Locate the cell with the specified text and output its (x, y) center coordinate. 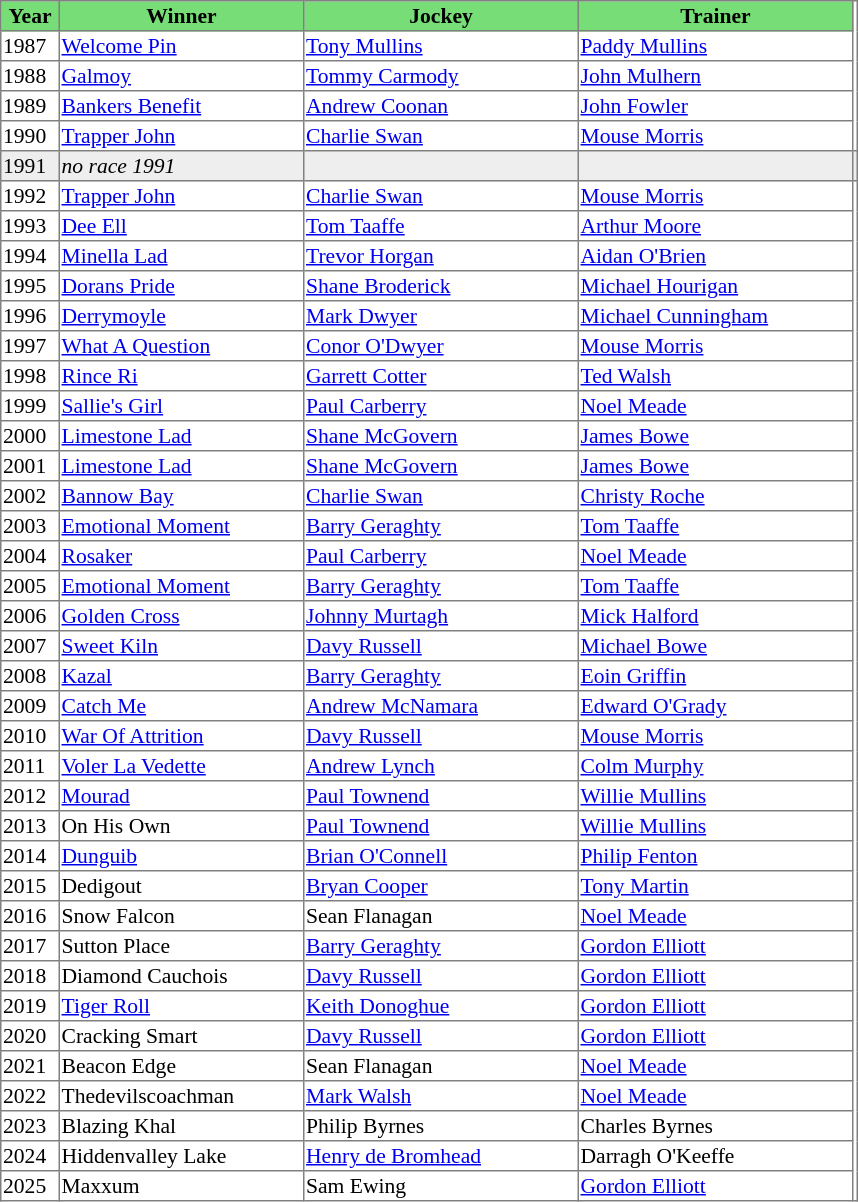
Dunguib (181, 856)
1992 (30, 196)
Maxxum (181, 1186)
Dedigout (181, 886)
2005 (30, 586)
2014 (30, 856)
Tony Martin (715, 886)
Diamond Cauchois (181, 976)
2008 (30, 676)
2023 (30, 1126)
2009 (30, 706)
2006 (30, 616)
Michael Bowe (715, 646)
Arthur Moore (715, 226)
2010 (30, 736)
Aidan O'Brien (715, 256)
1991 (30, 166)
1996 (30, 316)
Sallie's Girl (181, 406)
Cracking Smart (181, 1036)
Michael Cunningham (715, 316)
Kazal (181, 676)
Catch Me (181, 706)
Derrymoyle (181, 316)
2011 (30, 766)
1989 (30, 106)
Dorans Pride (181, 286)
Trainer (715, 16)
Keith Donoghue (441, 1006)
1999 (30, 406)
Tiger Roll (181, 1006)
2016 (30, 916)
1990 (30, 136)
Shane Broderick (441, 286)
no race 1991 (181, 166)
Hiddenvalley Lake (181, 1156)
2013 (30, 826)
Mick Halford (715, 616)
Minella Lad (181, 256)
Mark Walsh (441, 1096)
Andrew Coonan (441, 106)
Golden Cross (181, 616)
Tommy Carmody (441, 76)
1993 (30, 226)
Philip Byrnes (441, 1126)
Sam Ewing (441, 1186)
2003 (30, 526)
2001 (30, 466)
Tony Mullins (441, 46)
John Fowler (715, 106)
Christy Roche (715, 496)
Sweet Kiln (181, 646)
Dee Ell (181, 226)
Mark Dwyer (441, 316)
2019 (30, 1006)
Johnny Murtagh (441, 616)
2018 (30, 976)
2004 (30, 556)
2025 (30, 1186)
Galmoy (181, 76)
1997 (30, 346)
2020 (30, 1036)
Sutton Place (181, 946)
Eoin Griffin (715, 676)
1995 (30, 286)
2012 (30, 796)
Beacon Edge (181, 1066)
Winner (181, 16)
Garrett Cotter (441, 376)
1987 (30, 46)
Mourad (181, 796)
Colm Murphy (715, 766)
1988 (30, 76)
What A Question (181, 346)
Ted Walsh (715, 376)
Andrew McNamara (441, 706)
Brian O'Connell (441, 856)
Snow Falcon (181, 916)
1998 (30, 376)
Paddy Mullins (715, 46)
Henry de Bromhead (441, 1156)
2015 (30, 886)
Bankers Benefit (181, 106)
2002 (30, 496)
Darragh O'Keeffe (715, 1156)
Philip Fenton (715, 856)
Thedevilscoachman (181, 1096)
2024 (30, 1156)
Bannow Bay (181, 496)
John Mulhern (715, 76)
Welcome Pin (181, 46)
Michael Hourigan (715, 286)
1994 (30, 256)
Rosaker (181, 556)
Bryan Cooper (441, 886)
Year (30, 16)
Charles Byrnes (715, 1126)
2007 (30, 646)
2022 (30, 1096)
2017 (30, 946)
Edward O'Grady (715, 706)
Trevor Horgan (441, 256)
2021 (30, 1066)
Voler La Vedette (181, 766)
2000 (30, 436)
War Of Attrition (181, 736)
Rince Ri (181, 376)
Conor O'Dwyer (441, 346)
On His Own (181, 826)
Andrew Lynch (441, 766)
Blazing Khal (181, 1126)
Jockey (441, 16)
